Scan for the cell matching the given text and deliver its (X, Y) coordinate at center. 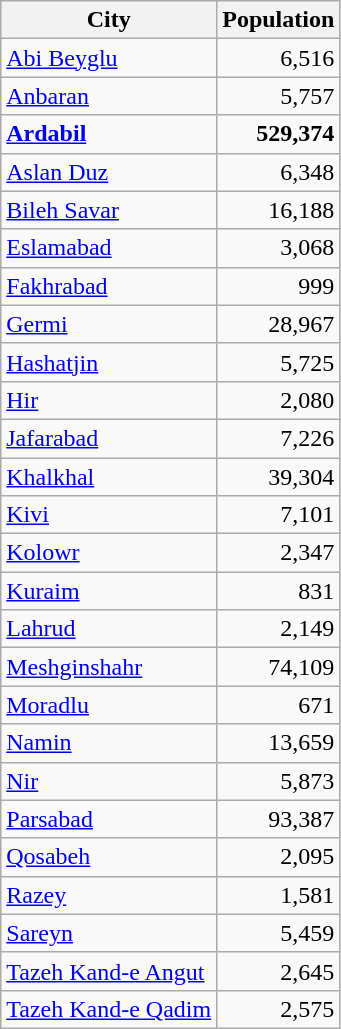
City (109, 20)
Qosabeh (109, 857)
Jafarabad (109, 438)
28,967 (278, 324)
5,757 (278, 96)
Tazeh Kand-e Angut (109, 971)
Khalkhal (109, 477)
Nir (109, 781)
5,459 (278, 933)
Lahrud (109, 629)
529,374 (278, 134)
2,080 (278, 400)
Eslamabad (109, 248)
Bileh Savar (109, 210)
Kivi (109, 515)
Sareyn (109, 933)
Kuraim (109, 591)
Abi Beyglu (109, 58)
2,575 (278, 1009)
3,068 (278, 248)
Meshginshahr (109, 667)
93,387 (278, 819)
5,873 (278, 781)
39,304 (278, 477)
Hashatjin (109, 362)
Germi (109, 324)
Tazeh Kand-e Qadim (109, 1009)
5,725 (278, 362)
2,095 (278, 857)
Population (278, 20)
74,109 (278, 667)
Hir (109, 400)
16,188 (278, 210)
Fakhrabad (109, 286)
6,348 (278, 172)
1,581 (278, 895)
13,659 (278, 743)
2,149 (278, 629)
Aslan Duz (109, 172)
Razey (109, 895)
6,516 (278, 58)
Ardabil (109, 134)
Kolowr (109, 553)
Anbaran (109, 96)
Moradlu (109, 705)
831 (278, 591)
Parsabad (109, 819)
Namin (109, 743)
7,226 (278, 438)
999 (278, 286)
2,645 (278, 971)
671 (278, 705)
2,347 (278, 553)
7,101 (278, 515)
